Pinpoint the cell where the given text exists, returning its (x, y) midpoint coordinate. 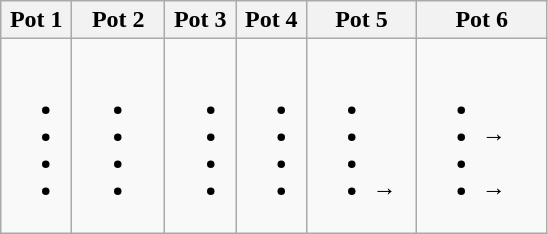
Pot 2 (118, 20)
→ → (482, 136)
Pot 4 (272, 20)
Pot 1 (36, 20)
Pot 5 (362, 20)
Pot 3 (200, 20)
Pot 6 (482, 20)
→ (362, 136)
